Provide the [x, y] coordinate of the cell's center where the given text is located.  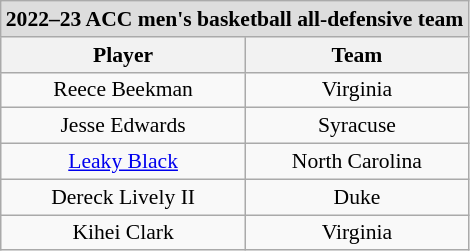
Dereck Lively II [124, 197]
2022–23 ACC men's basketball all-defensive team [235, 19]
Duke [356, 197]
Player [124, 55]
Syracuse [356, 126]
Jesse Edwards [124, 126]
North Carolina [356, 162]
Kihei Clark [124, 233]
Team [356, 55]
Leaky Black [124, 162]
Reece Beekman [124, 90]
